Locate the cell with the specified text and output its [X, Y] center coordinate. 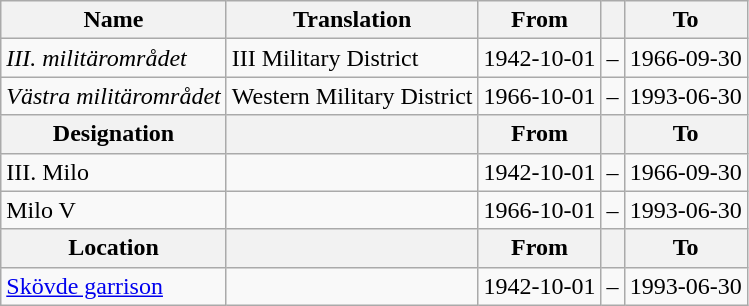
III Military District [352, 58]
III. Milo [114, 172]
III. militärområdet [114, 58]
Location [114, 248]
Milo V [114, 210]
Western Military District [352, 96]
Västra militärområdet [114, 96]
Designation [114, 134]
Translation [352, 20]
Name [114, 20]
Skövde garrison [114, 286]
